Return (x, y) of the center of cell containing provided text 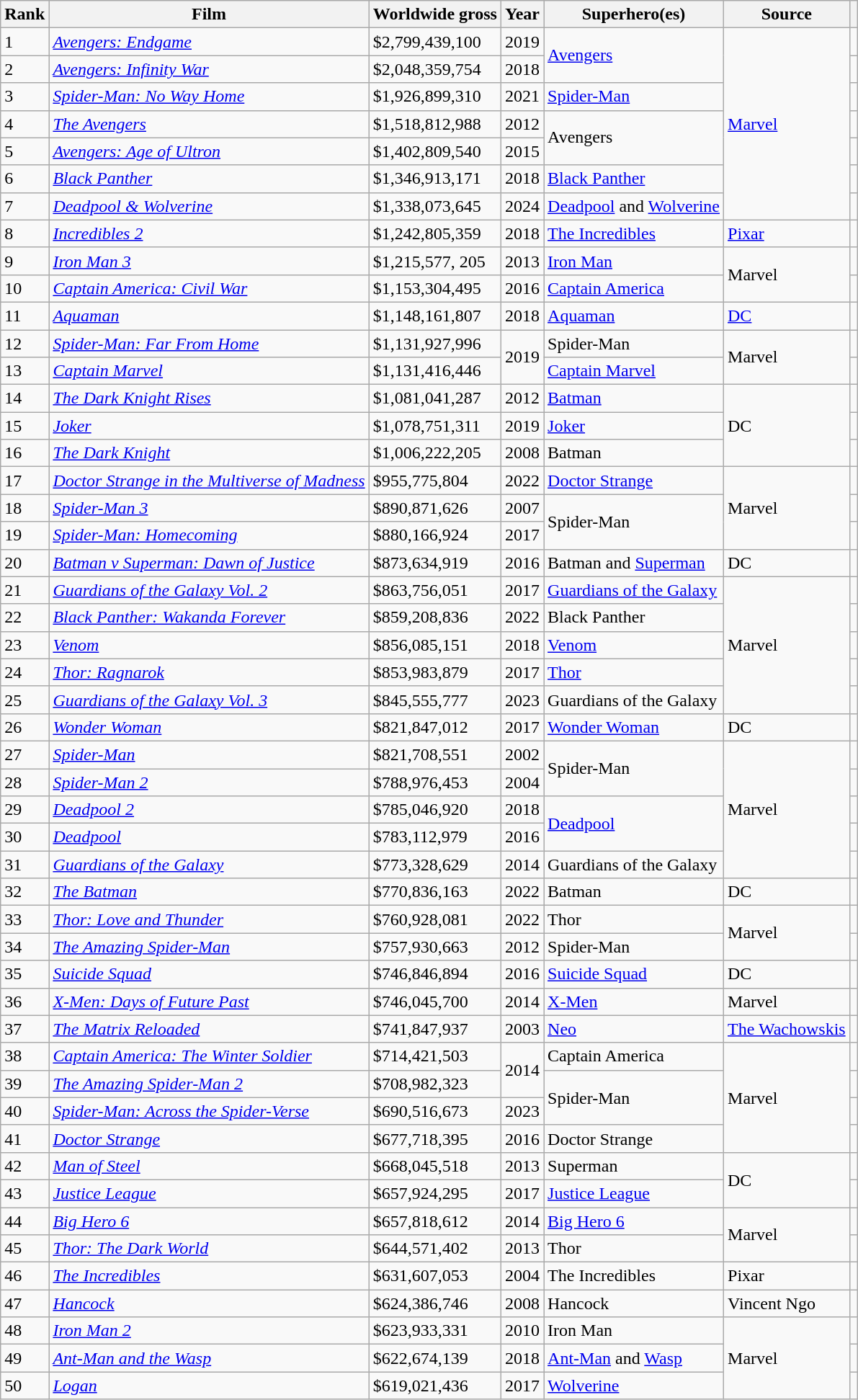
2003 (522, 1029)
34 (24, 947)
18 (24, 508)
Source (787, 14)
$873,634,919 (435, 563)
23 (24, 645)
Spider-Man: Far From Home (209, 344)
$1,346,913,171 (435, 179)
9 (24, 261)
$859,208,836 (435, 617)
46 (24, 1276)
2015 (522, 151)
$1,518,812,988 (435, 124)
3 (24, 97)
41 (24, 1138)
14 (24, 398)
$746,846,894 (435, 974)
$1,148,161,807 (435, 316)
7 (24, 206)
47 (24, 1303)
39 (24, 1084)
Man of Steel (209, 1166)
2010 (522, 1331)
Iron Man 2 (209, 1331)
$821,847,012 (435, 727)
Film (209, 14)
$2,799,439,100 (435, 42)
Iron Man 3 (209, 261)
36 (24, 1002)
$853,983,879 (435, 672)
31 (24, 865)
Captain America: The Winter Soldier (209, 1056)
Avengers: Infinity War (209, 69)
Vincent Ngo (787, 1303)
Batman and Superman (634, 563)
$631,607,053 (435, 1276)
2021 (522, 97)
$623,933,331 (435, 1331)
Spider-Man: Across the Spider-Verse (209, 1111)
44 (24, 1221)
19 (24, 535)
The Wachowskis (787, 1029)
$880,166,924 (435, 535)
Avengers: Age of Ultron (209, 151)
17 (24, 481)
21 (24, 590)
Superman (634, 1166)
Spider-Man 3 (209, 508)
Batman v Superman: Dawn of Justice (209, 563)
43 (24, 1193)
Neo (634, 1029)
$622,674,139 (435, 1358)
The Matrix Reloaded (209, 1029)
$741,847,937 (435, 1029)
Logan (209, 1386)
16 (24, 453)
$644,571,402 (435, 1249)
2007 (522, 508)
Year (522, 14)
Spider-Man 2 (209, 782)
$746,045,700 (435, 1002)
$890,871,626 (435, 508)
2024 (522, 206)
$821,708,551 (435, 754)
$1,402,809,540 (435, 151)
$845,555,777 (435, 700)
30 (24, 837)
Thor: The Dark World (209, 1249)
$1,153,304,495 (435, 288)
Incredibles 2 (209, 233)
37 (24, 1029)
X-Men: Days of Future Past (209, 1002)
$1,078,751,311 (435, 426)
The Amazing Spider-Man (209, 947)
$668,045,518 (435, 1166)
27 (24, 754)
$1,131,927,996 (435, 344)
The Avengers (209, 124)
Thor: Love and Thunder (209, 919)
5 (24, 151)
22 (24, 617)
$757,930,663 (435, 947)
Deadpool and Wolverine (634, 206)
33 (24, 919)
2 (24, 69)
8 (24, 233)
$856,085,151 (435, 645)
28 (24, 782)
$690,516,673 (435, 1111)
$788,976,453 (435, 782)
Black Panther: Wakanda Forever (209, 617)
10 (24, 288)
49 (24, 1358)
The Batman (209, 892)
Guardians of the Galaxy Vol. 3 (209, 700)
Wolverine (634, 1386)
$863,756,051 (435, 590)
$955,775,804 (435, 481)
Guardians of the Galaxy Vol. 2 (209, 590)
$760,928,081 (435, 919)
$1,081,041,287 (435, 398)
$1,926,899,310 (435, 97)
6 (24, 179)
$677,718,395 (435, 1138)
$624,386,746 (435, 1303)
Superhero(es) (634, 14)
35 (24, 974)
Ant-Man and Wasp (634, 1358)
$770,836,163 (435, 892)
50 (24, 1386)
20 (24, 563)
$657,818,612 (435, 1221)
The Dark Knight (209, 453)
Thor: Ragnarok (209, 672)
$619,021,436 (435, 1386)
29 (24, 810)
Worldwide gross (435, 14)
15 (24, 426)
4 (24, 124)
$773,328,629 (435, 865)
25 (24, 700)
Captain America: Civil War (209, 288)
2002 (522, 754)
Ant-Man and the Wasp (209, 1358)
26 (24, 727)
11 (24, 316)
$1,215,577, 205 (435, 261)
32 (24, 892)
Spider-Man: No Way Home (209, 97)
The Dark Knight Rises (209, 398)
Spider-Man: Homecoming (209, 535)
Doctor Strange in the Multiverse of Madness (209, 481)
40 (24, 1111)
Avengers: Endgame (209, 42)
The Amazing Spider-Man 2 (209, 1084)
X-Men (634, 1002)
48 (24, 1331)
$783,112,979 (435, 837)
12 (24, 344)
$785,046,920 (435, 810)
Deadpool 2 (209, 810)
$708,982,323 (435, 1084)
45 (24, 1249)
Rank (24, 14)
$657,924,295 (435, 1193)
13 (24, 371)
$714,421,503 (435, 1056)
$1,338,073,645 (435, 206)
$1,242,805,359 (435, 233)
1 (24, 42)
$1,131,416,446 (435, 371)
24 (24, 672)
42 (24, 1166)
$2,048,359,754 (435, 69)
Deadpool & Wolverine (209, 206)
$1,006,222,205 (435, 453)
38 (24, 1056)
